Provide the (x, y) coordinate of the cell's center where the given text is located.  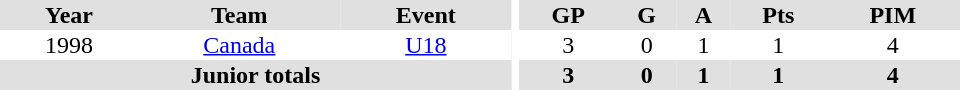
Canada (240, 45)
Pts (778, 15)
Year (69, 15)
A (704, 15)
U18 (426, 45)
Event (426, 15)
Team (240, 15)
PIM (893, 15)
GP (568, 15)
Junior totals (256, 75)
1998 (69, 45)
G (646, 15)
